Capture the cell that displays the provided text and extract its [X, Y] central coordinate. 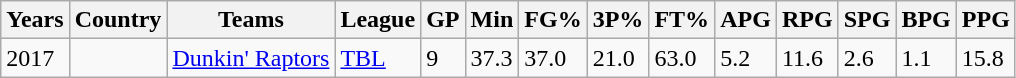
Dunkin' Raptors [251, 58]
21.0 [618, 58]
PPG [986, 20]
2.6 [867, 58]
FT% [682, 20]
Teams [251, 20]
15.8 [986, 58]
Years [35, 20]
11.6 [807, 58]
RPG [807, 20]
GP [443, 20]
APG [746, 20]
TBL [378, 58]
BPG [926, 20]
Country [118, 20]
Min [492, 20]
37.3 [492, 58]
63.0 [682, 58]
5.2 [746, 58]
League [378, 20]
9 [443, 58]
FG% [553, 20]
1.1 [926, 58]
3P% [618, 20]
2017 [35, 58]
37.0 [553, 58]
SPG [867, 20]
